Provide the [x, y] coordinate of the cell's center where the given text is located.  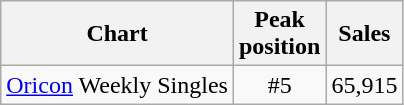
Peakposition [279, 34]
#5 [279, 85]
Chart [118, 34]
Sales [364, 34]
Oricon Weekly Singles [118, 85]
65,915 [364, 85]
